Locate the cell with the specified text and output its [X, Y] center coordinate. 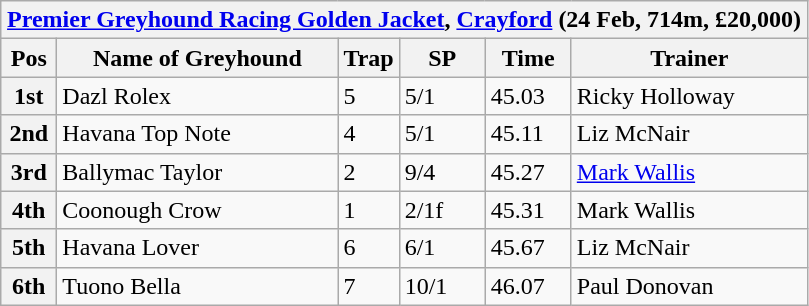
5th [29, 248]
45.31 [528, 210]
Time [528, 58]
Havana Top Note [198, 134]
9/4 [442, 172]
7 [368, 286]
Name of Greyhound [198, 58]
4th [29, 210]
Premier Greyhound Racing Golden Jacket, Crayford (24 Feb, 714m, £20,000) [404, 20]
1 [368, 210]
6th [29, 286]
5 [368, 96]
1st [29, 96]
2 [368, 172]
46.07 [528, 286]
Trainer [689, 58]
45.03 [528, 96]
Havana Lover [198, 248]
SP [442, 58]
Pos [29, 58]
10/1 [442, 286]
Ricky Holloway [689, 96]
45.11 [528, 134]
3rd [29, 172]
Trap [368, 58]
Dazl Rolex [198, 96]
Ballymac Taylor [198, 172]
45.27 [528, 172]
Paul Donovan [689, 286]
6/1 [442, 248]
2nd [29, 134]
4 [368, 134]
Tuono Bella [198, 286]
45.67 [528, 248]
6 [368, 248]
2/1f [442, 210]
Coonough Crow [198, 210]
